Extract the [X, Y] coordinate from the center of the cell holding the provided text.  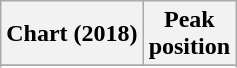
Peakposition [189, 34]
Chart (2018) [72, 34]
